Output the [X, Y] coordinate of the center of the cell containing the given text.  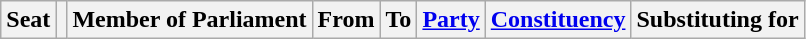
Constituency [558, 20]
Member of Parliament [190, 20]
Substituting for [718, 20]
From [346, 20]
Seat [28, 20]
To [398, 20]
Party [451, 20]
